Scan for the cell matching the given text and deliver its [x, y] coordinate at center. 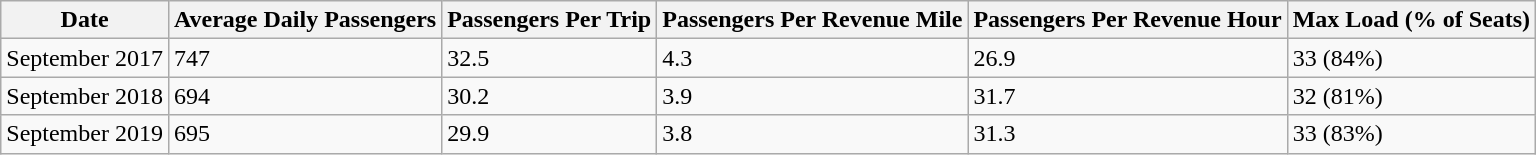
Max Load (% of Seats) [1411, 20]
September 2019 [85, 134]
695 [304, 134]
31.3 [1128, 134]
32.5 [550, 58]
September 2018 [85, 96]
Date [85, 20]
30.2 [550, 96]
29.9 [550, 134]
Passengers Per Revenue Mile [812, 20]
Passengers Per Revenue Hour [1128, 20]
33 (84%) [1411, 58]
26.9 [1128, 58]
Passengers Per Trip [550, 20]
3.9 [812, 96]
3.8 [812, 134]
31.7 [1128, 96]
Average Daily Passengers [304, 20]
33 (83%) [1411, 134]
September 2017 [85, 58]
32 (81%) [1411, 96]
4.3 [812, 58]
694 [304, 96]
747 [304, 58]
